From the cell containing the given text, extract its center point as (X, Y) coordinate. 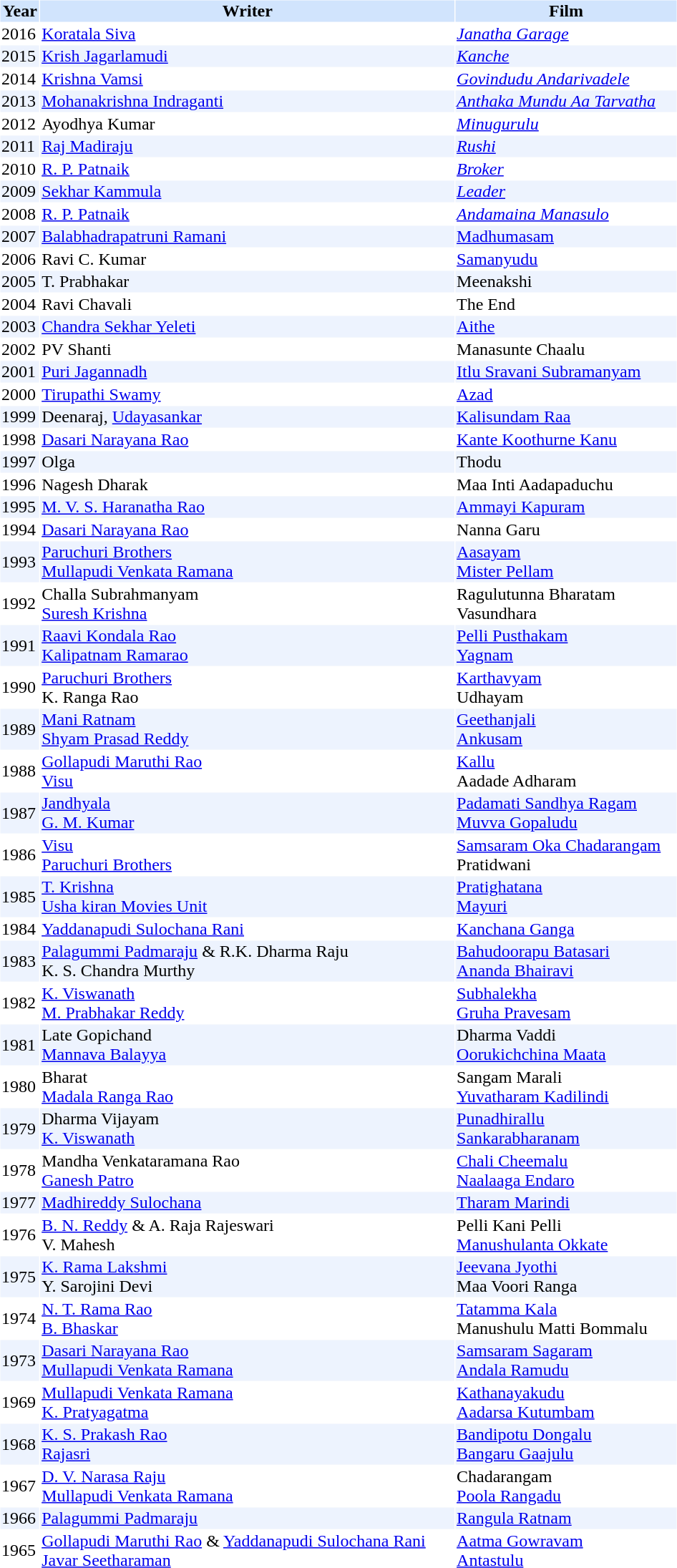
Punadhirallu Sankarabharanam (567, 1128)
Sangam Marali Yuvatharam Kadilindi (567, 1086)
Tirupathi Swamy (248, 394)
N. T. Rama Rao B. Bhaskar (248, 1318)
Jandhyala G. M. Kumar (248, 813)
1981 (20, 1045)
Govindudu Andarivadele (567, 79)
Olga (248, 462)
Geethanjali Ankusam (567, 729)
Broker (567, 169)
K. S. Prakash Rao Rajasri (248, 1444)
Deenaraj, Udayasankar (248, 417)
1996 (20, 484)
2001 (20, 371)
PV Shanti (248, 349)
1980 (20, 1086)
Palagummi Padmaraju (248, 1518)
Aasayam Mister Pellam (567, 561)
1990 (20, 687)
Jeevana Jyothi Maa Voori Ranga (567, 1277)
Late Gopichand Mannava Balayya (248, 1045)
Tatamma Kala Manushulu Matti Bommalu (567, 1318)
Meenakshi (567, 281)
Janatha Garage (567, 34)
1983 (20, 960)
Kante Koothurne Kanu (567, 439)
Madhireddy Sulochana (248, 1203)
K. Rama Lakshmi Y. Sarojini Devi (248, 1277)
1977 (20, 1203)
2013 (20, 101)
1968 (20, 1444)
Dharma Vijayam K. Viswanath (248, 1128)
Minugurulu (567, 124)
Paruchuri Brothers Mullapudi Venkata Ramana (248, 561)
Pelli Pusthakam Yagnam (567, 646)
Tharam Marindi (567, 1203)
2003 (20, 327)
Koratala Siva (248, 34)
Itlu Sravani Subramanyam (567, 371)
2015 (20, 57)
2006 (20, 259)
Rushi (567, 147)
Gollapudi Maruthi Rao Visu (248, 771)
Chali Cheemalu Naalaaga Endaro (567, 1171)
Kanchana Ganga (567, 929)
2008 (20, 214)
Dasari Narayana Rao Mullapudi Venkata Ramana (248, 1360)
Krish Jagarlamudi (248, 57)
1978 (20, 1171)
1967 (20, 1486)
Samanyudu (567, 259)
2002 (20, 349)
Aithe (567, 327)
2010 (20, 169)
2004 (20, 304)
Mandha Venkataramana Rao Ganesh Patro (248, 1171)
1987 (20, 813)
Madhumasam (567, 237)
Manasunte Chaalu (567, 349)
Chandra Sekhar Yeleti (248, 327)
1985 (20, 896)
2009 (20, 191)
Kalisundam Raa (567, 417)
2011 (20, 147)
1994 (20, 530)
Mullapudi Venkata Ramana K. Pratyagatma (248, 1403)
Ravi Chavali (248, 304)
Rangula Ratnam (567, 1518)
Mohanakrishna Indraganti (248, 101)
Sekhar Kammula (248, 191)
T. Prabhakar (248, 281)
Padamati Sandhya Ragam Muvva Gopaludu (567, 813)
1995 (20, 507)
Writer (248, 11)
1986 (20, 854)
1991 (20, 646)
Film (567, 11)
1974 (20, 1318)
Nagesh Dharak (248, 484)
Kallu Aadade Adharam (567, 771)
2000 (20, 394)
Challa Subrahmanyam Suresh Krishna (248, 604)
Maa Inti Aadapaduchu (567, 484)
Azad (567, 394)
Year (20, 11)
Dharma Vaddi Oorukichchina Maata (567, 1045)
Thodu (567, 462)
1982 (20, 1003)
Pratighatana Mayuri (567, 896)
Leader (567, 191)
1999 (20, 417)
1966 (20, 1518)
Paruchuri Brothers K. Ranga Rao (248, 687)
Ravi C. Kumar (248, 259)
1988 (20, 771)
Visu Paruchuri Brothers (248, 854)
1992 (20, 604)
Andamaina Manasulo (567, 214)
1976 (20, 1235)
1993 (20, 561)
1998 (20, 439)
Anthaka Mundu Aa Tarvatha (567, 101)
Samsaram Oka Chadarangam Pratidwani (567, 854)
2012 (20, 124)
Nanna Garu (567, 530)
Subhalekha Gruha Pravesam (567, 1003)
1997 (20, 462)
Ayodhya Kumar (248, 124)
1989 (20, 729)
1975 (20, 1277)
1979 (20, 1128)
2016 (20, 34)
Samsaram Sagaram Andala Ramudu (567, 1360)
Kathanayakudu Aadarsa Kutumbam (567, 1403)
T. Krishna Usha kiran Movies Unit (248, 896)
M. V. S. Haranatha Rao (248, 507)
Ragulutunna Bharatam Vasundhara (567, 604)
Bahudoorapu Batasari Ananda Bhairavi (567, 960)
Puri Jagannadh (248, 371)
Mani Ratnam Shyam Prasad Reddy (248, 729)
Ammayi Kapuram (567, 507)
Krishna Vamsi (248, 79)
2014 (20, 79)
1969 (20, 1403)
D. V. Narasa Raju Mullapudi Venkata Ramana (248, 1486)
Kanche (567, 57)
Pelli Kani Pelli Manushulanta Okkate (567, 1235)
2007 (20, 237)
Bandipotu Dongalu Bangaru Gaajulu (567, 1444)
B. N. Reddy & A. Raja Rajeswari V. Mahesh (248, 1235)
2005 (20, 281)
The End (567, 304)
Raj Madiraju (248, 147)
Balabhadrapatruni Ramani (248, 237)
Raavi Kondala Rao Kalipatnam Ramarao (248, 646)
Chadarangam Poola Rangadu (567, 1486)
Palagummi Padmaraju & R.K. Dharma Raju K. S. Chandra Murthy (248, 960)
Bharat Madala Ranga Rao (248, 1086)
1973 (20, 1360)
1984 (20, 929)
Yaddanapudi Sulochana Rani (248, 929)
Karthavyam Udhayam (567, 687)
K. Viswanath M. Prabhakar Reddy (248, 1003)
